Locate the cell with the specified text and output its [x, y] center coordinate. 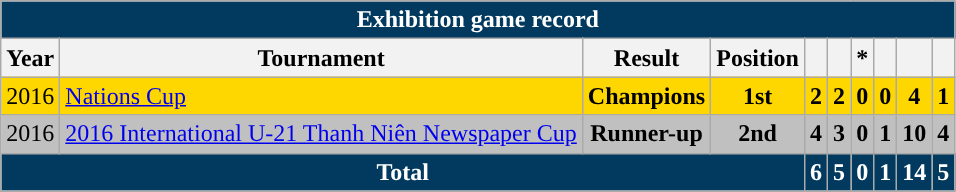
1st [758, 96]
Runner-up [646, 134]
Result [646, 58]
2nd [758, 134]
Tournament [321, 58]
14 [914, 172]
10 [914, 134]
Year [30, 58]
Exhibition game record [478, 20]
3 [840, 134]
2016 International U-21 Thanh Niên Newspaper Cup [321, 134]
Position [758, 58]
Nations Cup [321, 96]
6 [816, 172]
Champions [646, 96]
Total [403, 172]
* [862, 58]
